Locate the cell with the specified text and output its [X, Y] center coordinate. 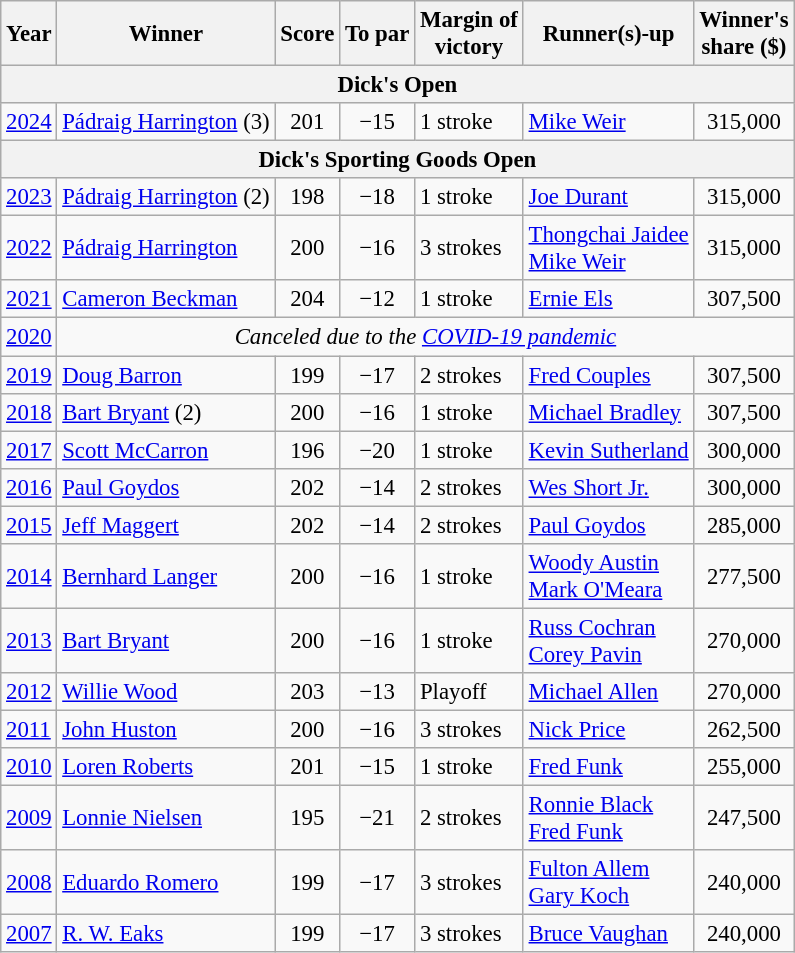
Fred Funk [608, 767]
Lonnie Nielsen [166, 818]
R. W. Eaks [166, 934]
Loren Roberts [166, 767]
To par [378, 34]
2012 [29, 692]
−13 [378, 692]
2018 [29, 412]
Playoff [470, 692]
−12 [378, 299]
Winner'sshare ($) [744, 34]
203 [308, 692]
2017 [29, 450]
196 [308, 450]
Margin ofvictory [470, 34]
2007 [29, 934]
Jeff Maggert [166, 525]
2023 [29, 197]
Bernhard Langer [166, 576]
Cameron Beckman [166, 299]
Canceled due to the COVID-19 pandemic [426, 337]
262,500 [744, 729]
247,500 [744, 818]
Kevin Sutherland [608, 450]
Mike Weir [608, 122]
Year [29, 34]
Joe Durant [608, 197]
2021 [29, 299]
2024 [29, 122]
277,500 [744, 576]
Ernie Els [608, 299]
204 [308, 299]
255,000 [744, 767]
−20 [378, 450]
Nick Price [608, 729]
2015 [29, 525]
Pádraig Harrington (3) [166, 122]
−21 [378, 818]
2008 [29, 882]
Russ Cochran Corey Pavin [608, 640]
Woody Austin Mark O'Meara [608, 576]
−18 [378, 197]
2019 [29, 375]
Bart Bryant [166, 640]
198 [308, 197]
Score [308, 34]
Fred Couples [608, 375]
Ronnie Black Fred Funk [608, 818]
Fulton Allem Gary Koch [608, 882]
2020 [29, 337]
Runner(s)-up [608, 34]
Michael Bradley [608, 412]
2016 [29, 487]
2022 [29, 248]
Willie Wood [166, 692]
Michael Allen [608, 692]
Wes Short Jr. [608, 487]
Eduardo Romero [166, 882]
2010 [29, 767]
Winner [166, 34]
Scott McCarron [166, 450]
John Huston [166, 729]
285,000 [744, 525]
2014 [29, 576]
2013 [29, 640]
Dick's Sporting Goods Open [398, 160]
2011 [29, 729]
Doug Barron [166, 375]
Thongchai Jaidee Mike Weir [608, 248]
Pádraig Harrington (2) [166, 197]
195 [308, 818]
Dick's Open [398, 85]
Bart Bryant (2) [166, 412]
Pádraig Harrington [166, 248]
2009 [29, 818]
Bruce Vaughan [608, 934]
